Pinpoint the cell where the given text exists, returning its [x, y] midpoint coordinate. 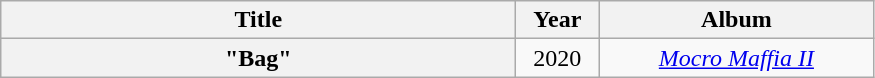
Title [258, 20]
Year [558, 20]
Mocro Maffia II [736, 58]
2020 [558, 58]
"Bag" [258, 58]
Album [736, 20]
